For the text-containing cell, return its midpoint in (X, Y) coordinate format. 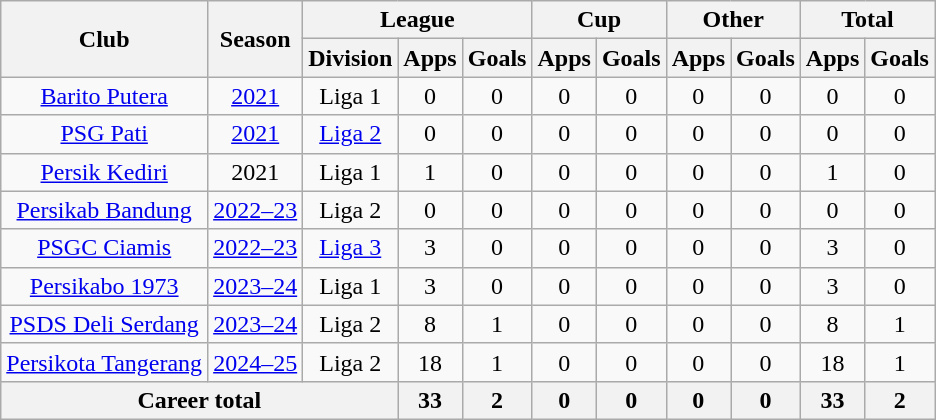
PSGC Ciamis (104, 248)
Club (104, 39)
Barito Putera (104, 96)
PSG Pati (104, 134)
Persikabo 1973 (104, 286)
League (418, 20)
Season (256, 39)
Total (867, 20)
2024–25 (256, 362)
Liga 3 (350, 248)
Other (733, 20)
Division (350, 58)
Cup (599, 20)
PSDS Deli Serdang (104, 324)
Career total (200, 400)
Persikota Tangerang (104, 362)
Persik Kediri (104, 172)
Persikab Bandung (104, 210)
